Provide the [X, Y] coordinate of the cell's center where the given text is located.  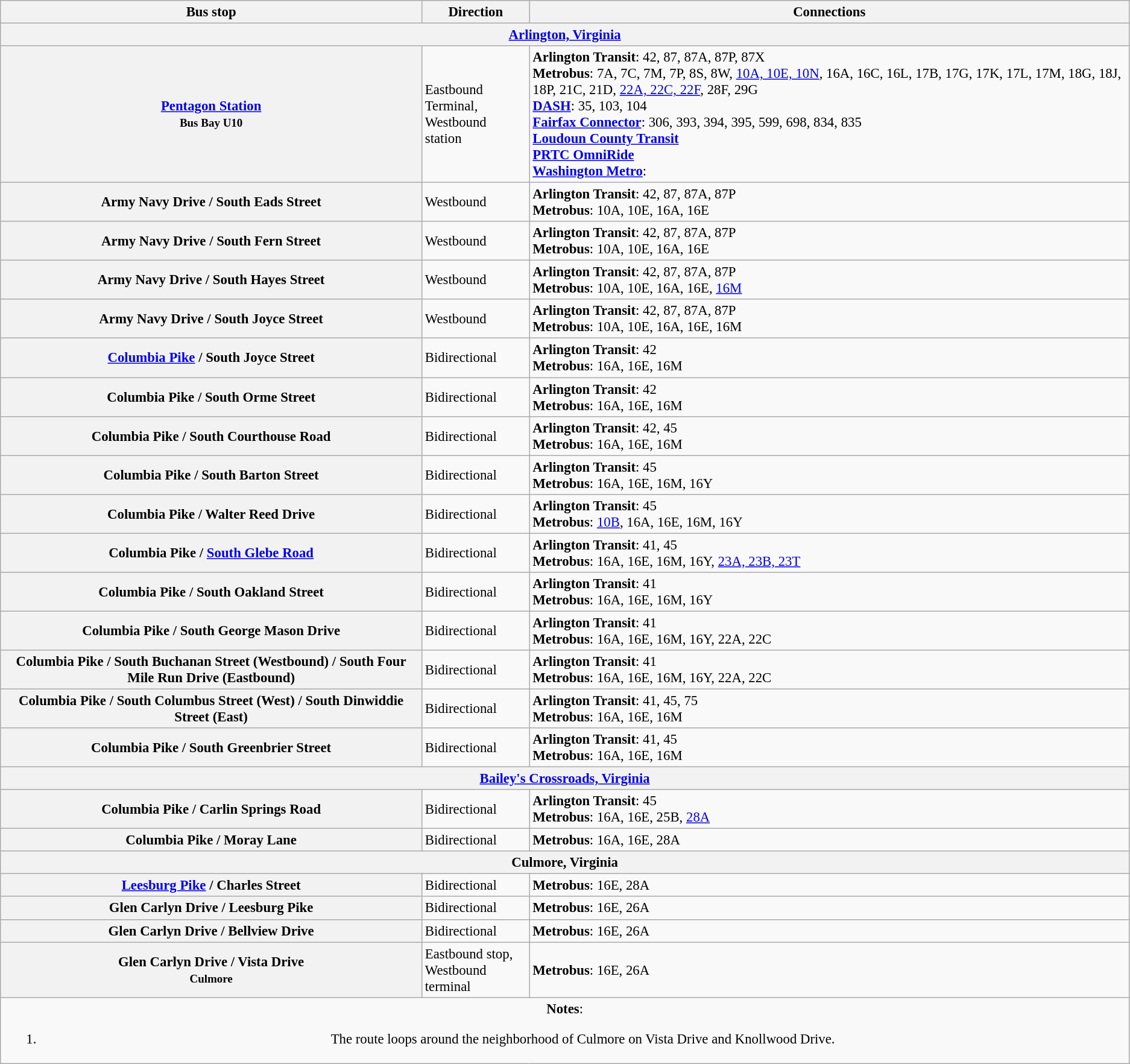
Arlington, Virginia [565, 35]
Culmore, Virginia [565, 863]
Glen Carlyn Drive / Leesburg Pike [211, 908]
Bailey's Crossroads, Virginia [565, 779]
Arlington Transit: 41 Metrobus: 16A, 16E, 16M, 16Y [829, 592]
Columbia Pike / South Orme Street [211, 397]
Columbia Pike / South Barton Street [211, 475]
Arlington Transit: 41, 45 Metrobus: 16A, 16E, 16M [829, 748]
Arlington Transit: 41, 45 Metrobus: 16A, 16E, 16M, 16Y, 23A, 23B, 23T [829, 553]
Direction [475, 12]
Columbia Pike / South Greenbrier Street [211, 748]
Army Navy Drive / South Hayes Street [211, 280]
Bus stop [211, 12]
Columbia Pike / Carlin Springs Road [211, 809]
Connections [829, 12]
Eastbound Terminal, Westbound station [475, 115]
Arlington Transit: 45 Metrobus: 16A, 16E, 16M, 16Y [829, 475]
Columbia Pike / South Buchanan Street (Westbound) / South Four Mile Run Drive (Eastbound) [211, 670]
Metrobus: 16E, 28A [829, 885]
Eastbound stop, Westbound terminal [475, 970]
Arlington Transit: 42, 45 Metrobus: 16A, 16E, 16M [829, 435]
Metrobus: 16A, 16E, 28A [829, 840]
Army Navy Drive / South Fern Street [211, 241]
Notes:The route loops around the neighborhood of Culmore on Vista Drive and Knollwood Drive. [565, 1030]
Leesburg Pike / Charles Street [211, 885]
Army Navy Drive / South Eads Street [211, 203]
Arlington Transit: 45 Metrobus: 10B, 16A, 16E, 16M, 16Y [829, 514]
Columbia Pike / South Glebe Road [211, 553]
Columbia Pike / South George Mason Drive [211, 631]
Glen Carlyn Drive / Vista DriveCulmore [211, 970]
Arlington Transit: 41, 45, 75 Metrobus: 16A, 16E, 16M [829, 708]
Columbia Pike / Walter Reed Drive [211, 514]
Columbia Pike / South Joyce Street [211, 358]
Columbia Pike / South Columbus Street (West) / South Dinwiddie Street (East) [211, 708]
Pentagon StationBus Bay U10 [211, 115]
Columbia Pike / South Courthouse Road [211, 435]
Glen Carlyn Drive / Bellview Drive [211, 931]
Arlington Transit: 45 Metrobus: 16A, 16E, 25B, 28A [829, 809]
Army Navy Drive / South Joyce Street [211, 318]
Columbia Pike / Moray Lane [211, 840]
Columbia Pike / South Oakland Street [211, 592]
